Identify which cell holds the provided text, then report its (x, y) central coordinate. 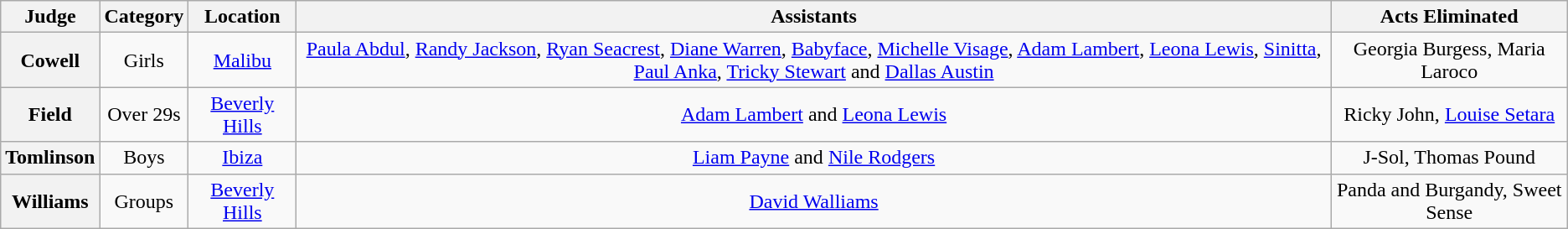
Assistants (814, 17)
Ricky John, Louise Setara (1449, 114)
Cowell (50, 60)
Panda and Burgandy, Sweet Sense (1449, 201)
Category (144, 17)
J-Sol, Thomas Pound (1449, 158)
Tomlinson (50, 158)
Liam Payne and Nile Rodgers (814, 158)
Adam Lambert and Leona Lewis (814, 114)
Judge (50, 17)
Groups (144, 201)
Acts Eliminated (1449, 17)
Over 29s (144, 114)
Girls (144, 60)
Boys (144, 158)
Ibiza (243, 158)
Williams (50, 201)
Field (50, 114)
Georgia Burgess, Maria Laroco (1449, 60)
David Walliams (814, 201)
Malibu (243, 60)
Location (243, 17)
